Provide the (x, y) coordinate of the cell's center where the given text is located.  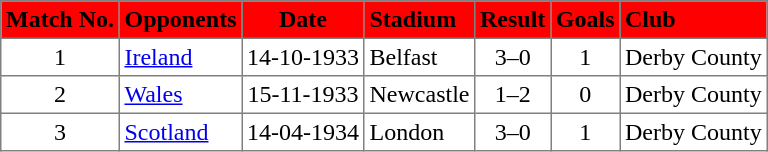
Match No. (60, 20)
0 (586, 95)
Goals (586, 20)
Stadium (419, 20)
Result (513, 20)
14-04-1934 (303, 132)
Wales (180, 95)
London (419, 132)
15-11-1933 (303, 95)
Belfast (419, 57)
14-10-1933 (303, 57)
Opponents (180, 20)
Ireland (180, 57)
1–2 (513, 95)
Club (694, 20)
Date (303, 20)
Newcastle (419, 95)
2 (60, 95)
3 (60, 132)
Scotland (180, 132)
